Capture the cell that displays the provided text and extract its [x, y] central coordinate. 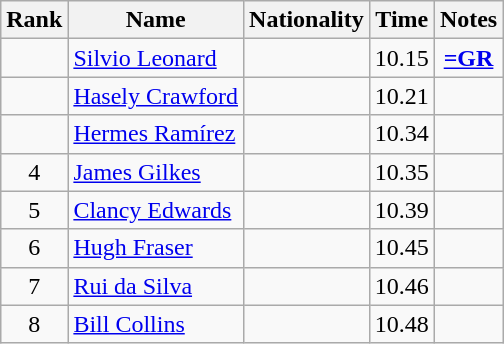
Time [402, 20]
7 [34, 286]
10.39 [402, 210]
Hasely Crawford [156, 96]
Bill Collins [156, 324]
10.46 [402, 286]
10.48 [402, 324]
Rank [34, 20]
10.45 [402, 248]
6 [34, 248]
=GR [468, 58]
Rui da Silva [156, 286]
Hugh Fraser [156, 248]
10.35 [402, 172]
10.21 [402, 96]
Clancy Edwards [156, 210]
Nationality [307, 20]
James Gilkes [156, 172]
8 [34, 324]
10.34 [402, 134]
Hermes Ramírez [156, 134]
5 [34, 210]
Silvio Leonard [156, 58]
10.15 [402, 58]
Notes [468, 20]
Name [156, 20]
4 [34, 172]
